Detect which cell encompasses the target text, then output its [x, y] center coordinate. 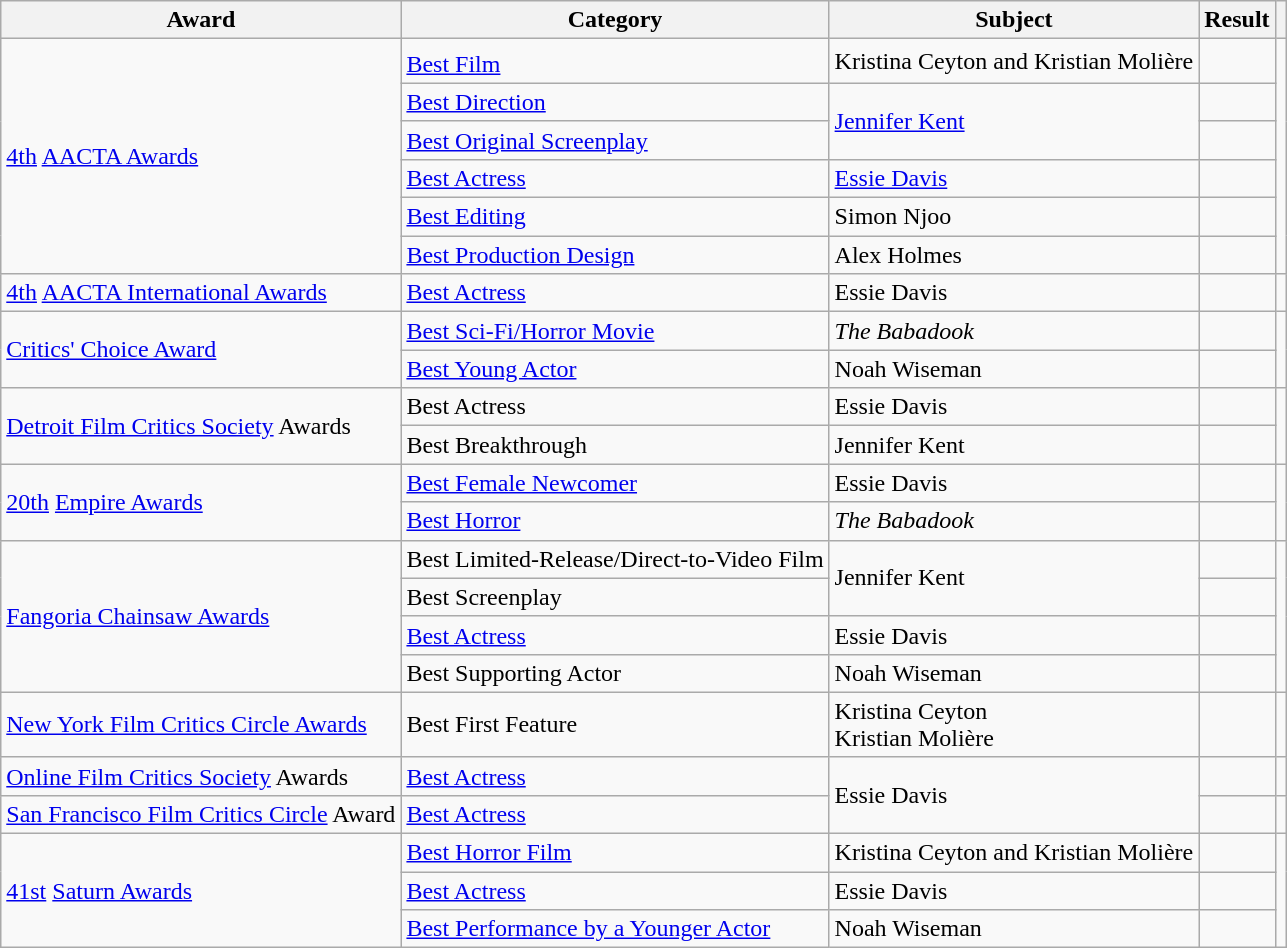
Best First Feature [615, 724]
Best Production Design [615, 255]
Alex Holmes [1014, 255]
Online Film Critics Society Awards [201, 776]
New York Film Critics Circle Awards [201, 724]
Detroit Film Critics Society Awards [201, 426]
Best Breakthrough [615, 445]
41st Saturn Awards [201, 891]
Best Editing [615, 217]
Best Film [615, 62]
4th AACTA International Awards [201, 293]
Critics' Choice Award [201, 350]
Best Horror Film [615, 853]
Simon Njoo [1014, 217]
Best Young Actor [615, 369]
Award [201, 20]
Best Direction [615, 102]
Kristina CeytonKristian Molière [1014, 724]
Best Screenplay [615, 597]
Best Performance by a Younger Actor [615, 929]
Best Female Newcomer [615, 483]
Subject [1014, 20]
Best Supporting Actor [615, 673]
20th Empire Awards [201, 502]
4th AACTA Awards [201, 156]
Result [1237, 20]
Category [615, 20]
Best Original Screenplay [615, 140]
Fangoria Chainsaw Awards [201, 616]
San Francisco Film Critics Circle Award [201, 814]
Best Limited-Release/Direct-to-Video Film [615, 559]
Best Sci-Fi/Horror Movie [615, 331]
Best Horror [615, 521]
